Detect which cell encompasses the target text, then output its (X, Y) center coordinate. 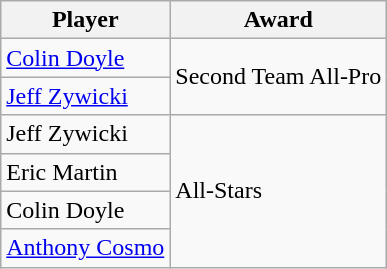
All-Stars (278, 191)
Eric Martin (86, 172)
Player (86, 20)
Award (278, 20)
Second Team All-Pro (278, 77)
Anthony Cosmo (86, 248)
